Output the [x, y] coordinate of the center of the cell containing the given text.  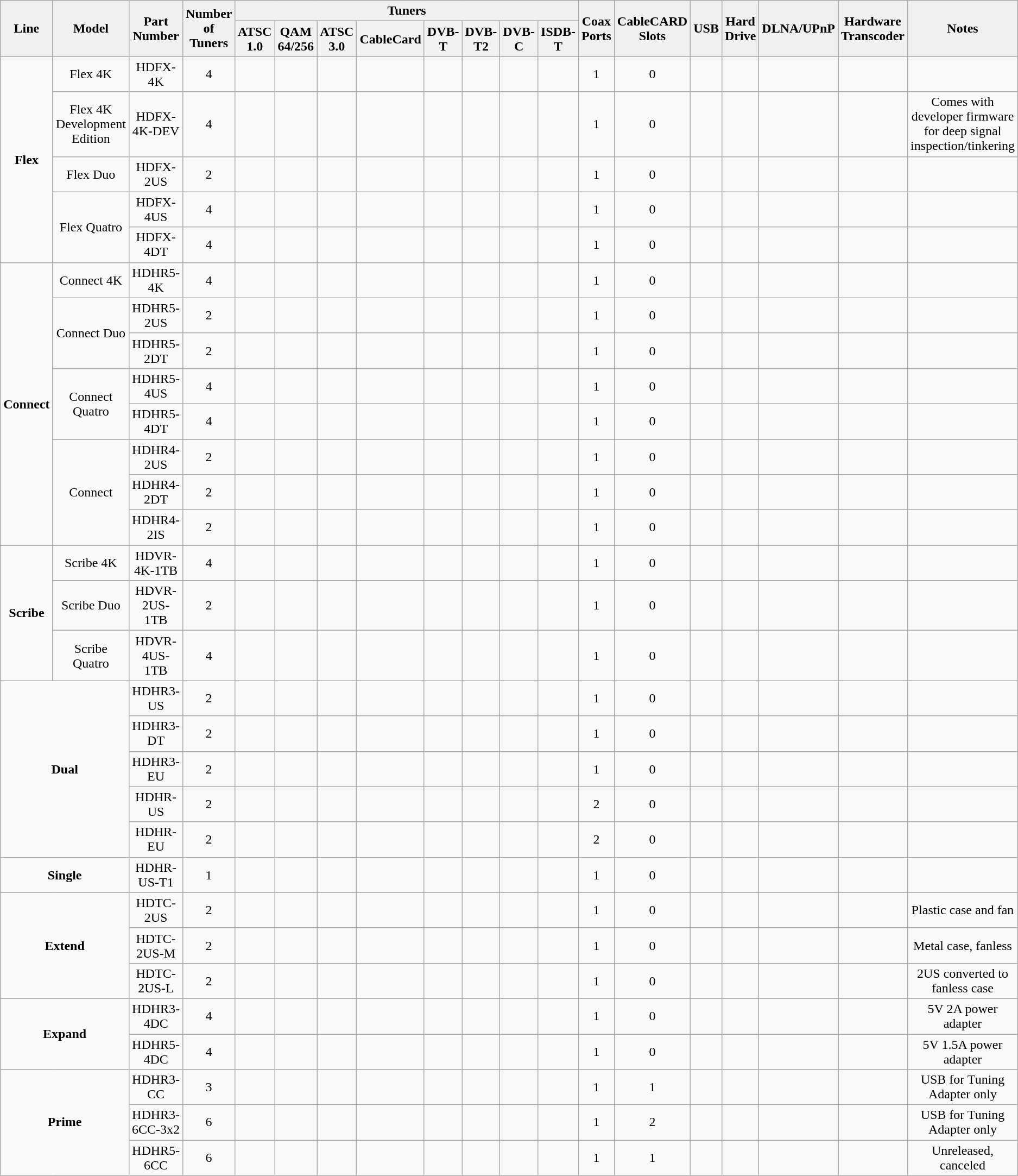
DVB-T2 [481, 39]
Scribe Duo [91, 606]
HDHR3-US [156, 699]
HDHR4-2US [156, 456]
HDHR5-2DT [156, 351]
Tuners [407, 11]
DLNA/UPnP [799, 28]
ATSC 1.0 [255, 39]
HDTC-2US-L [156, 981]
HDFX-4K [156, 74]
ISDB-T [558, 39]
HDFX-4DT [156, 244]
Unreleased, canceled [962, 1158]
HDHR3-DT [156, 733]
QAM 64/256 [296, 39]
Flex [27, 160]
HDHR5-4K [156, 280]
Flex 4KDevelopment Edition [91, 124]
HDHR5-4DT [156, 422]
HDHR5-6CC [156, 1158]
CableCard [390, 39]
HDHR-EU [156, 840]
Dual [65, 769]
Model [91, 28]
3 [209, 1087]
HDHR3-CC [156, 1087]
Line [27, 28]
5V 1.5A power adapter [962, 1052]
HDHR-US [156, 804]
Expand [65, 1034]
HDFX-2US [156, 174]
CableCARD Slots [652, 28]
Connect Quatro [91, 404]
Extend [65, 945]
Single [65, 875]
HDHR4-2DT [156, 492]
5V 2A power adapter [962, 1016]
Notes [962, 28]
HDHR3-6CC-3x2 [156, 1122]
Number of Tuners [209, 28]
Connect 4K [91, 280]
Hard Drive [740, 28]
HDHR3-EU [156, 769]
USB [706, 28]
HDHR5-2US [156, 315]
HDHR-US-T1 [156, 875]
Hardware Transcoder [873, 28]
HDTC-2US-M [156, 945]
Flex Duo [91, 174]
DVB-C [519, 39]
HDHR5-4DC [156, 1052]
HDFX-4US [156, 210]
HDHR5-4US [156, 386]
ATSC 3.0 [337, 39]
HDVR-4K-1TB [156, 563]
Scribe Quatro [91, 656]
Connect Duo [91, 333]
Part Number [156, 28]
Plastic case and fan [962, 910]
DVB-T [443, 39]
HDVR-4US-1TB [156, 656]
2US converted to fanless case [962, 981]
Scribe [27, 613]
HDFX-4K-DEV [156, 124]
Coax Ports [597, 28]
Flex 4K [91, 74]
Comes with developer firmware for deep signal inspection/tinkering [962, 124]
Metal case, fanless [962, 945]
HDTC-2US [156, 910]
Scribe 4K [91, 563]
HDHR3-4DC [156, 1016]
HDHR4-2IS [156, 528]
HDVR-2US-1TB [156, 606]
Flex Quatro [91, 227]
Prime [65, 1122]
